Extract the (x, y) coordinate from the center of the cell holding the provided text.  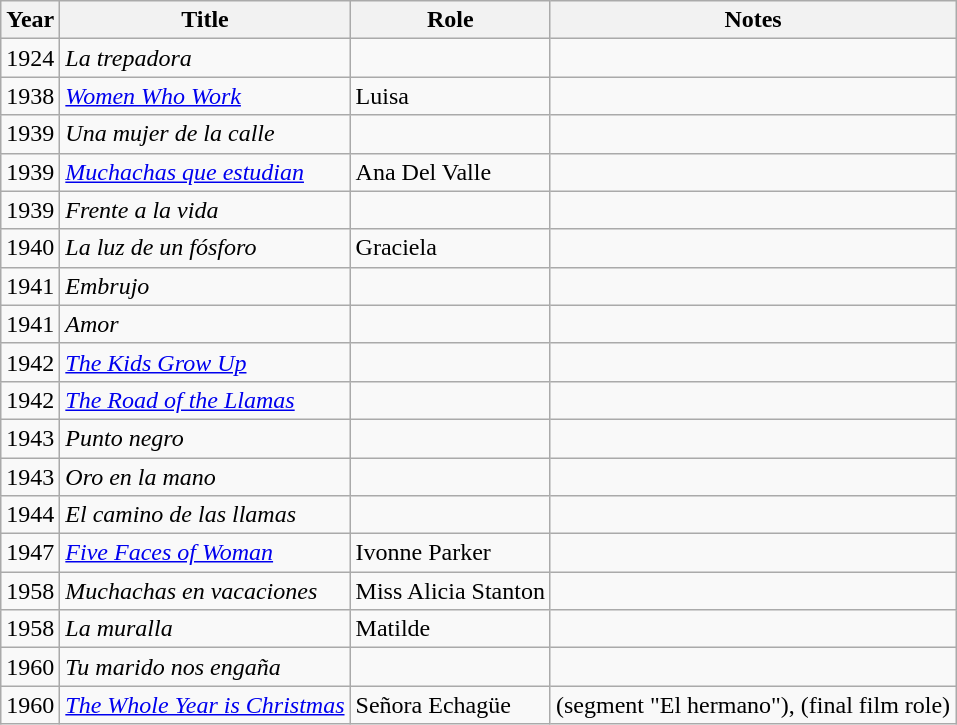
1944 (30, 515)
Miss Alicia Stanton (450, 591)
Oro en la mano (205, 477)
Graciela (450, 248)
Ana Del Valle (450, 172)
Title (205, 20)
Una mujer de la calle (205, 134)
Amor (205, 324)
Notes (752, 20)
1947 (30, 553)
The Whole Year is Christmas (205, 705)
Ivonne Parker (450, 553)
Role (450, 20)
Muchachas que estudian (205, 172)
El camino de las llamas (205, 515)
Matilde (450, 629)
Punto negro (205, 438)
(segment "El hermano"), (final film role) (752, 705)
Muchachas en vacaciones (205, 591)
Señora Echagüe (450, 705)
Year (30, 20)
Frente a la vida (205, 210)
1924 (30, 58)
1940 (30, 248)
1938 (30, 96)
Five Faces of Woman (205, 553)
Luisa (450, 96)
Tu marido nos engaña (205, 667)
La muralla (205, 629)
Embrujo (205, 286)
The Kids Grow Up (205, 362)
La trepadora (205, 58)
La luz de un fósforo (205, 248)
Women Who Work (205, 96)
The Road of the Llamas (205, 400)
